From the cell containing the given text, extract its center point as [x, y] coordinate. 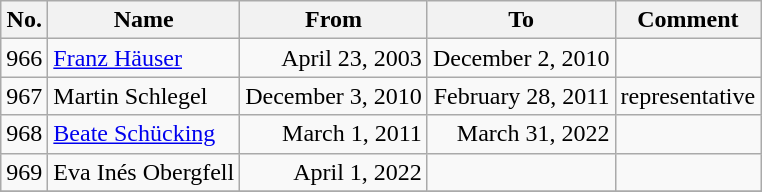
Comment [688, 20]
Name [144, 20]
969 [24, 172]
To [521, 20]
Beate Schücking [144, 134]
Martin Schlegel [144, 96]
March 31, 2022 [521, 134]
Franz Häuser [144, 58]
February 28, 2011 [521, 96]
March 1, 2011 [334, 134]
966 [24, 58]
From [334, 20]
967 [24, 96]
No. [24, 20]
December 3, 2010 [334, 96]
December 2, 2010 [521, 58]
968 [24, 134]
Eva Inés Obergfell [144, 172]
representative [688, 96]
April 23, 2003 [334, 58]
April 1, 2022 [334, 172]
